Identify which cell holds the provided text, then report its [x, y] central coordinate. 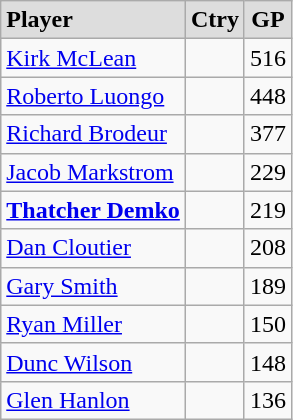
Dan Cloutier [94, 248]
148 [268, 362]
Richard Brodeur [94, 134]
219 [268, 210]
Roberto Luongo [94, 96]
Gary Smith [94, 286]
229 [268, 172]
GP [268, 20]
Ctry [214, 20]
136 [268, 400]
Jacob Markstrom [94, 172]
150 [268, 324]
208 [268, 248]
448 [268, 96]
516 [268, 58]
Player [94, 20]
189 [268, 286]
377 [268, 134]
Ryan Miller [94, 324]
Dunc Wilson [94, 362]
Thatcher Demko [94, 210]
Kirk McLean [94, 58]
Glen Hanlon [94, 400]
